Search for the cell housing the specified text and yield its (x, y) center coordinate. 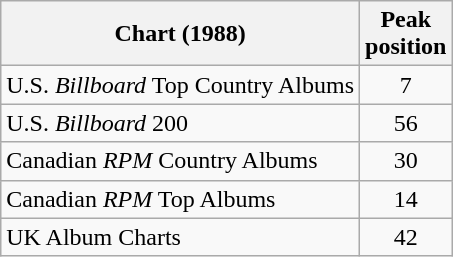
U.S. Billboard Top Country Albums (180, 85)
U.S. Billboard 200 (180, 123)
42 (406, 237)
30 (406, 161)
Canadian RPM Top Albums (180, 199)
56 (406, 123)
14 (406, 199)
Peakposition (406, 34)
Chart (1988) (180, 34)
Canadian RPM Country Albums (180, 161)
UK Album Charts (180, 237)
7 (406, 85)
